Pinpoint the cell where the given text exists, returning its [X, Y] midpoint coordinate. 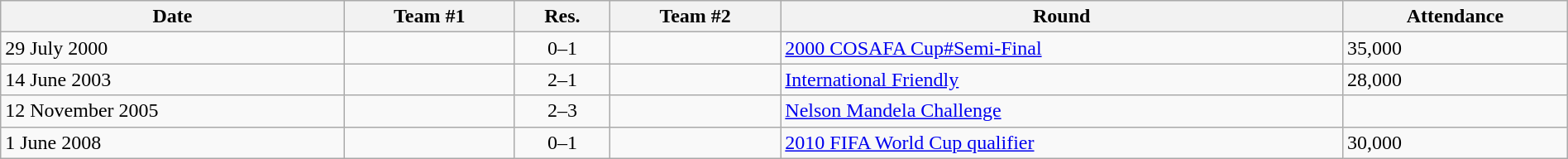
Attendance [1456, 17]
2010 FIFA World Cup qualifier [1062, 142]
Res. [562, 17]
29 July 2000 [172, 48]
2–1 [562, 79]
30,000 [1456, 142]
Team #2 [696, 17]
2–3 [562, 111]
1 June 2008 [172, 142]
Date [172, 17]
28,000 [1456, 79]
12 November 2005 [172, 111]
35,000 [1456, 48]
2000 COSAFA Cup#Semi-Final [1062, 48]
Nelson Mandela Challenge [1062, 111]
International Friendly [1062, 79]
14 June 2003 [172, 79]
Team #1 [429, 17]
Round [1062, 17]
